For the text-containing cell, return its midpoint in [x, y] coordinate format. 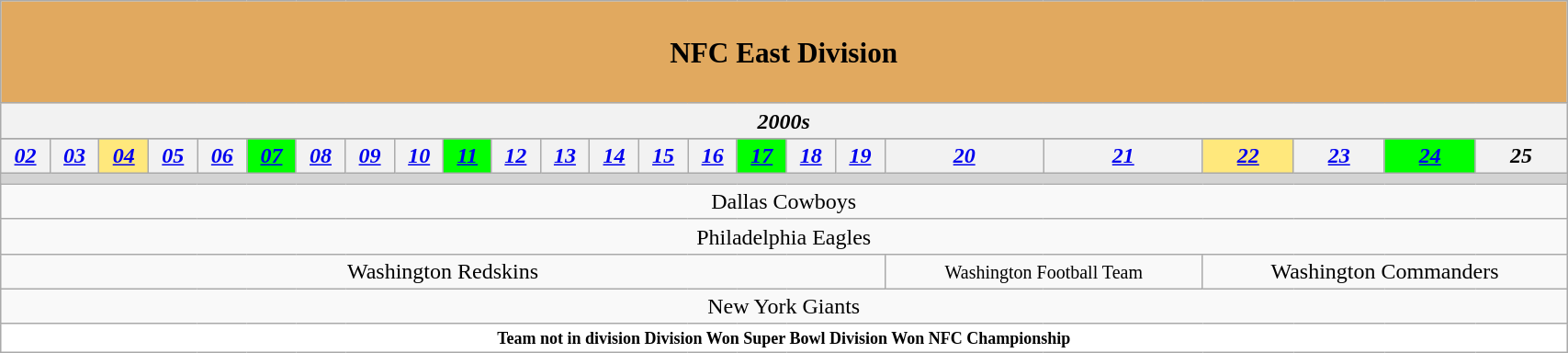
21 [1122, 155]
2000s [784, 120]
NFC East Division [784, 51]
23 [1339, 155]
17 [761, 155]
03 [74, 155]
Washington Football Team [1043, 271]
06 [222, 155]
14 [615, 155]
07 [272, 155]
18 [811, 155]
Philadelphia Eagles [784, 236]
Dallas Cowboys [784, 201]
Washington Redskins [443, 271]
20 [964, 155]
11 [468, 155]
Washington Commanders [1384, 271]
10 [419, 155]
05 [173, 155]
22 [1247, 155]
16 [713, 155]
New York Giants [784, 306]
Team not in division Division Won Super Bowl Division Won NFC Championship [784, 338]
13 [565, 155]
25 [1521, 155]
02 [26, 155]
15 [663, 155]
19 [861, 155]
04 [124, 155]
09 [370, 155]
08 [321, 155]
12 [516, 155]
24 [1429, 155]
